Extract the [X, Y] coordinate from the center of the cell holding the provided text.  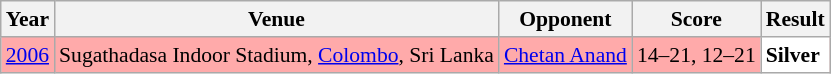
Opponent [566, 19]
Venue [276, 19]
Chetan Anand [566, 55]
2006 [28, 55]
14–21, 12–21 [696, 55]
Sugathadasa Indoor Stadium, Colombo, Sri Lanka [276, 55]
Silver [796, 55]
Score [696, 19]
Year [28, 19]
Result [796, 19]
